Output the (X, Y) coordinate of the center of the cell containing the given text.  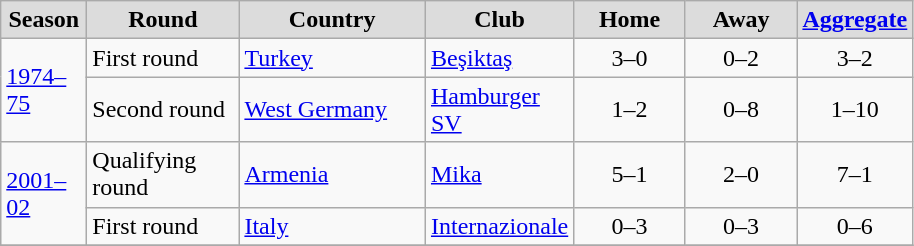
1–10 (855, 110)
Home (630, 20)
Armenia (332, 174)
2–0 (741, 174)
0–6 (855, 226)
0–2 (741, 58)
Hamburger SV (499, 110)
1–2 (630, 110)
Internazionale (499, 226)
Mika (499, 174)
2001–02 (44, 194)
1974–75 (44, 90)
Country (332, 20)
0–8 (741, 110)
Away (741, 20)
Season (44, 20)
Qualifying round (163, 174)
Club (499, 20)
7–1 (855, 174)
Aggregate (855, 20)
Turkey (332, 58)
Beşiktaş (499, 58)
Second round (163, 110)
3–0 (630, 58)
Italy (332, 226)
West Germany (332, 110)
3–2 (855, 58)
5–1 (630, 174)
Round (163, 20)
